Locate the cell with the specified text and output its [x, y] center coordinate. 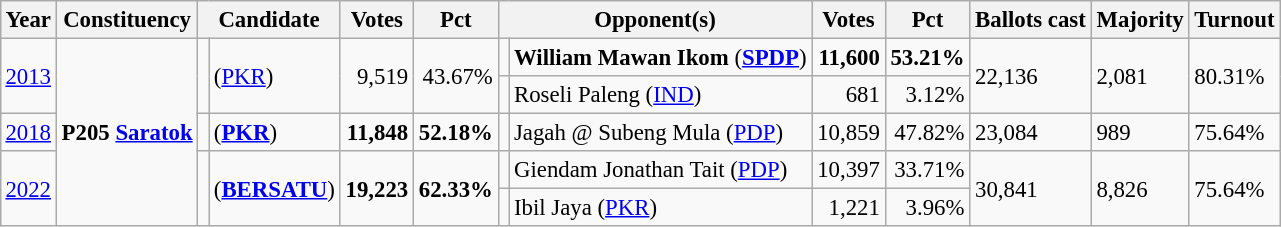
10,859 [848, 133]
3.12% [928, 95]
Ballots cast [1030, 20]
10,397 [848, 170]
30,841 [1030, 188]
47.82% [928, 133]
Giendam Jonathan Tait (PDP) [660, 170]
33.71% [928, 170]
Jagah @ Subeng Mula (PDP) [660, 133]
989 [1140, 133]
8,826 [1140, 188]
Opponent(s) [655, 20]
Ibil Jaya (PKR) [660, 208]
2022 [28, 188]
52.18% [456, 133]
Turnout [1234, 20]
Candidate [269, 20]
Roseli Paleng (IND) [660, 95]
681 [848, 95]
11,848 [376, 133]
22,136 [1030, 76]
3.96% [928, 208]
62.33% [456, 188]
23,084 [1030, 133]
80.31% [1234, 76]
P205 Saratok [127, 132]
53.21% [928, 57]
Year [28, 20]
2013 [28, 76]
43.67% [456, 76]
11,600 [848, 57]
Majority [1140, 20]
9,519 [376, 76]
19,223 [376, 188]
William Mawan Ikom (SPDP) [660, 57]
2018 [28, 133]
2,081 [1140, 76]
Constituency [127, 20]
1,221 [848, 208]
(BERSATU) [274, 188]
